Identify which cell holds the provided text, then report its [x, y] central coordinate. 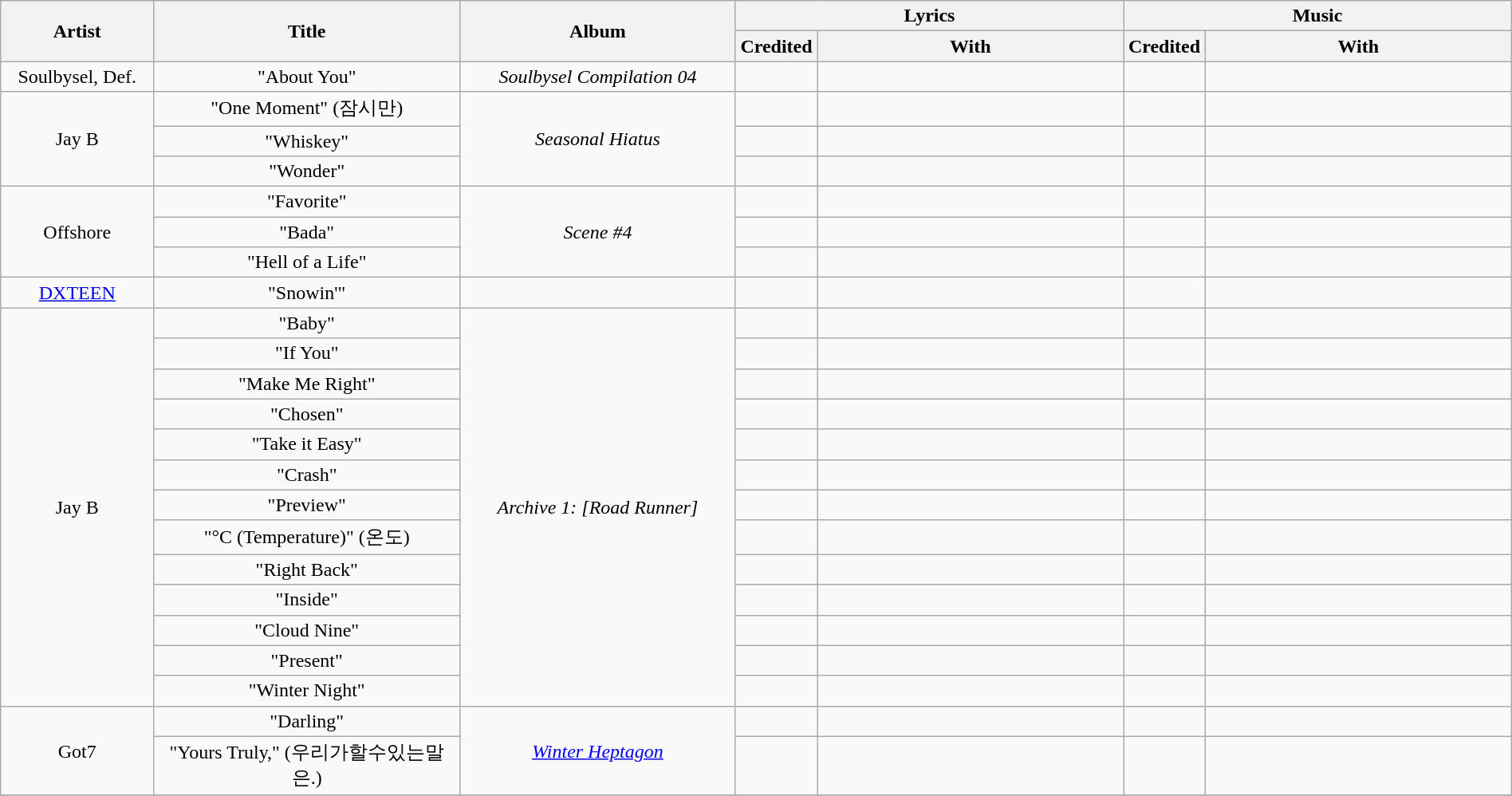
Music [1317, 16]
"About You" [307, 77]
"Baby" [307, 323]
"Snowin'" [307, 293]
Artist [77, 31]
"Favorite" [307, 202]
"Inside" [307, 600]
"Chosen" [307, 414]
Album [598, 31]
"Bada" [307, 232]
"Winter Night" [307, 691]
"Cloud Nine" [307, 630]
"Darling" [307, 721]
"Whiskey" [307, 141]
Offshore [77, 232]
"Hell of a Life" [307, 262]
"Wonder" [307, 171]
"°C (Temperature)" (온도) [307, 538]
"If You" [307, 353]
"One Moment" (잠시만) [307, 108]
"Make Me Right" [307, 384]
Scene #4 [598, 232]
Seasonal Hiatus [598, 139]
"Yours Truly," (우리가할수있는말은.) [307, 766]
Got7 [77, 751]
Lyrics [929, 16]
Soulbysel Compilation 04 [598, 77]
"Right Back" [307, 569]
Title [307, 31]
"Preview" [307, 505]
"Present" [307, 660]
DXTEEN [77, 293]
"Take it Easy" [307, 444]
Winter Heptagon [598, 751]
Soulbysel, Def. [77, 77]
"Crash" [307, 475]
Archive 1: [Road Runner] [598, 507]
